Find where the given text appears and provide that cell's center as [x, y] coordinate. 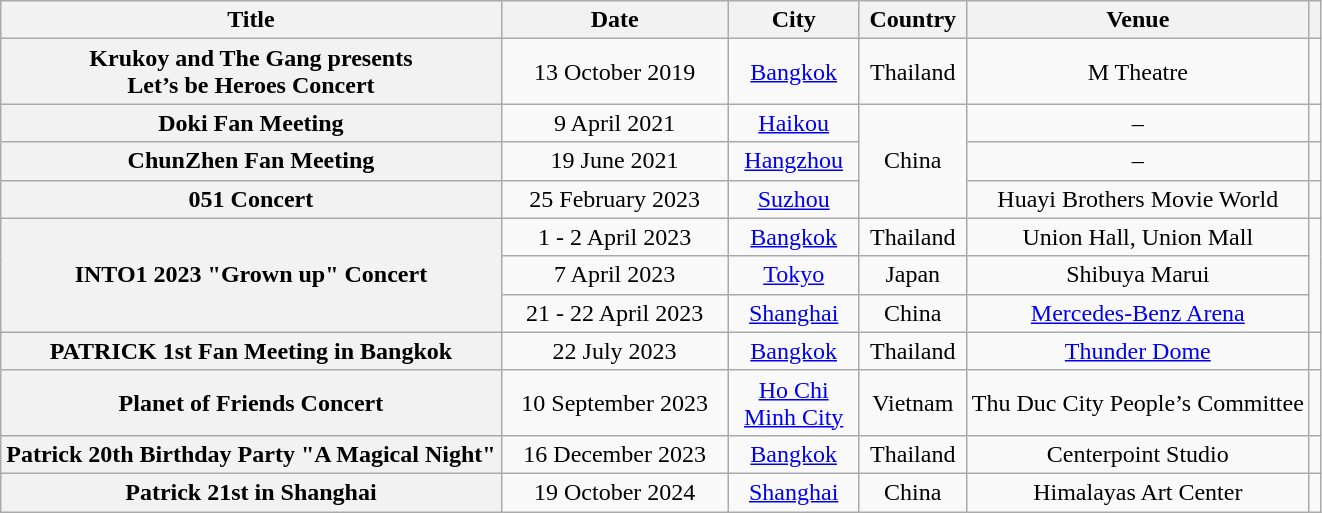
21 - 22 April 2023 [614, 313]
16 December 2023 [614, 454]
9 April 2021 [614, 123]
Shibuya Marui [1138, 275]
Japan [912, 275]
Date [614, 20]
Vietnam [912, 402]
Ho Chi Minh City [794, 402]
Mercedes-Benz Arena [1138, 313]
ChunZhen Fan Meeting [251, 161]
Himalayas Art Center [1138, 492]
PATRICK 1st Fan Meeting in Bangkok [251, 351]
22 July 2023 [614, 351]
Planet of Friends Concert [251, 402]
Haikou [794, 123]
Huayi Brothers Movie World [1138, 199]
Tokyo [794, 275]
City [794, 20]
Venue [1138, 20]
25 February 2023 [614, 199]
Thunder Dome [1138, 351]
19 June 2021 [614, 161]
Title [251, 20]
7 April 2023 [614, 275]
10 September 2023 [614, 402]
1 - 2 April 2023 [614, 237]
INTO1 2023 "Grown up" Concert [251, 275]
Union Hall, Union Mall [1138, 237]
Krukoy and The Gang presentsLet’s be Heroes Concert [251, 72]
Patrick 20th Birthday Party "A Magical Night" [251, 454]
Hangzhou [794, 161]
Suzhou [794, 199]
Country [912, 20]
Thu Duc City People’s Committee [1138, 402]
Patrick 21st in Shanghai [251, 492]
19 October 2024 [614, 492]
051 Concert [251, 199]
M Theatre [1138, 72]
Centerpoint Studio [1138, 454]
Doki Fan Meeting [251, 123]
13 October 2019 [614, 72]
